Extract the [X, Y] coordinate from the center of the cell holding the provided text.  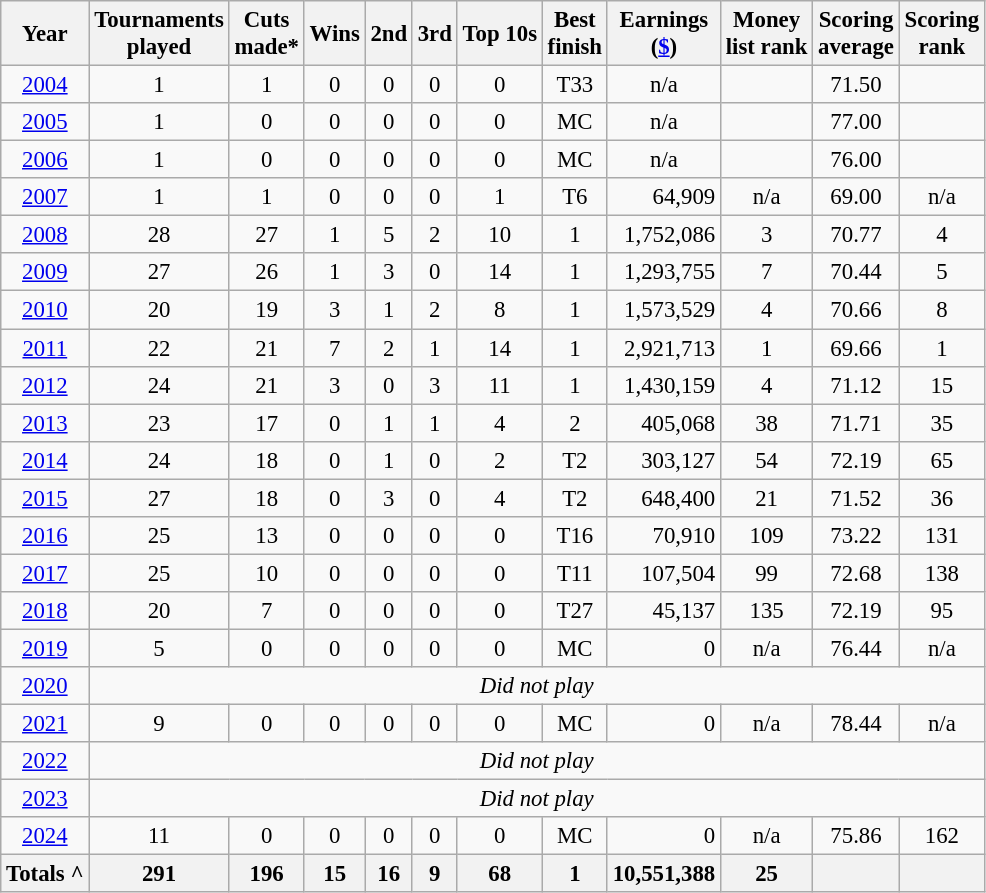
2019 [45, 648]
16 [388, 874]
131 [942, 536]
73.22 [856, 536]
2018 [45, 611]
75.86 [856, 836]
196 [266, 874]
19 [266, 310]
78.44 [856, 724]
303,127 [664, 460]
291 [159, 874]
17 [266, 423]
2010 [45, 310]
Wins [334, 34]
Money list rank [766, 34]
1,293,755 [664, 273]
2016 [45, 536]
2,921,713 [664, 348]
71.50 [856, 85]
76.44 [856, 648]
Scoringrank [942, 34]
T27 [574, 611]
T11 [574, 573]
54 [766, 460]
T6 [574, 197]
2nd [388, 34]
Top 10s [500, 34]
71.12 [856, 385]
405,068 [664, 423]
38 [766, 423]
2004 [45, 85]
2021 [45, 724]
Year [45, 34]
22 [159, 348]
2024 [45, 836]
13 [266, 536]
71.52 [856, 498]
2020 [45, 686]
71.71 [856, 423]
70.66 [856, 310]
T33 [574, 85]
648,400 [664, 498]
138 [942, 573]
1,573,529 [664, 310]
2022 [45, 761]
77.00 [856, 122]
3rd [434, 34]
2011 [45, 348]
64,909 [664, 197]
76.00 [856, 160]
2015 [45, 498]
72.68 [856, 573]
26 [266, 273]
68 [500, 874]
2005 [45, 122]
1,430,159 [664, 385]
Totals ^ [45, 874]
10,551,388 [664, 874]
35 [942, 423]
Cutsmade* [266, 34]
T16 [574, 536]
45,137 [664, 611]
107,504 [664, 573]
Earnings($) [664, 34]
95 [942, 611]
Scoring average [856, 34]
23 [159, 423]
2008 [45, 235]
36 [942, 498]
109 [766, 536]
Bestfinish [574, 34]
2017 [45, 573]
2014 [45, 460]
28 [159, 235]
70.44 [856, 273]
2006 [45, 160]
2023 [45, 799]
70.77 [856, 235]
99 [766, 573]
Tournamentsplayed [159, 34]
2013 [45, 423]
70,910 [664, 536]
65 [942, 460]
162 [942, 836]
2009 [45, 273]
135 [766, 611]
2007 [45, 197]
69.66 [856, 348]
1,752,086 [664, 235]
69.00 [856, 197]
2012 [45, 385]
